From the cell containing the given text, extract its center point as (X, Y) coordinate. 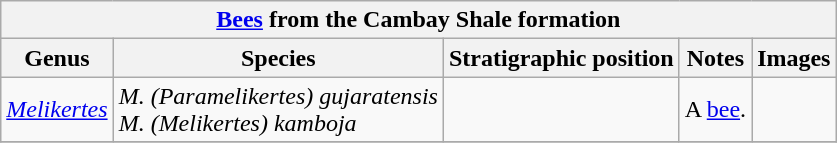
Images (794, 58)
Genus (57, 58)
Species (278, 58)
Bees from the Cambay Shale formation (418, 20)
Stratigraphic position (561, 58)
A bee. (715, 110)
M. (Paramelikertes) gujaratensisM. (Melikertes) kamboja (278, 110)
Notes (715, 58)
Melikertes (57, 110)
